For the text-containing cell, return its midpoint in [x, y] coordinate format. 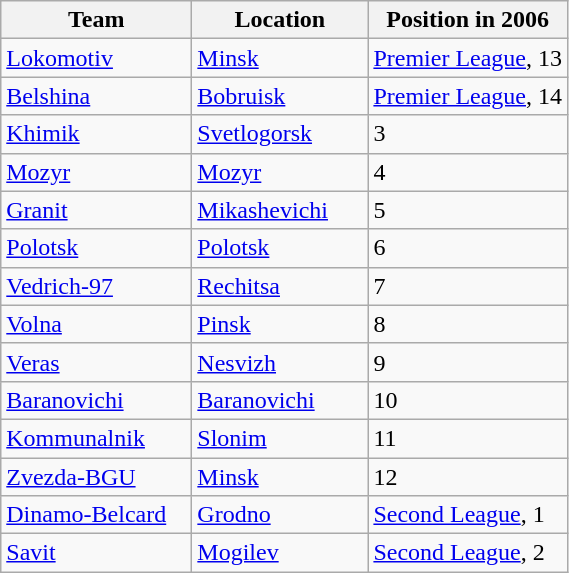
Mikashevichi [280, 210]
Pinsk [280, 324]
11 [468, 438]
Volna [96, 324]
Veras [96, 362]
Bobruisk [280, 96]
Premier League, 14 [468, 96]
Zvezda-BGU [96, 477]
3 [468, 134]
Slonim [280, 438]
Nesvizh [280, 362]
Lokomotiv [96, 58]
Vedrich-97 [96, 286]
Savit [96, 553]
Granit [96, 210]
Dinamo-Belcard [96, 515]
6 [468, 248]
5 [468, 210]
Second League, 1 [468, 515]
7 [468, 286]
Grodno [280, 515]
Position in 2006 [468, 20]
Kommunalnik [96, 438]
Team [96, 20]
Location [280, 20]
8 [468, 324]
Khimik [96, 134]
Rechitsa [280, 286]
12 [468, 477]
Second League, 2 [468, 553]
Svetlogorsk [280, 134]
9 [468, 362]
Mogilev [280, 553]
10 [468, 400]
Premier League, 13 [468, 58]
Belshina [96, 96]
4 [468, 172]
